Determine the [x, y] coordinate at the center of the cell enclosing the given text.  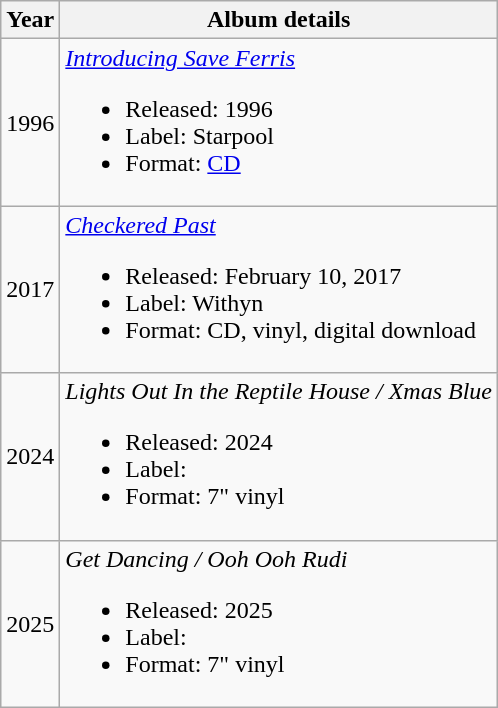
Checkered PastReleased: February 10, 2017Label: WithynFormat: CD, vinyl, digital download [279, 290]
1996 [30, 122]
Get Dancing / Ooh Ooh RudiReleased: 2025Label:Format: 7" vinyl [279, 624]
Album details [279, 20]
Lights Out In the Reptile House / Xmas BlueReleased: 2024Label:Format: 7" vinyl [279, 456]
2025 [30, 624]
Introducing Save FerrisReleased: 1996Label: StarpoolFormat: CD [279, 122]
2024 [30, 456]
2017 [30, 290]
Year [30, 20]
